Scan for the cell matching the given text and deliver its [X, Y] coordinate at center. 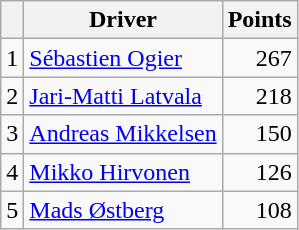
Andreas Mikkelsen [123, 134]
126 [260, 172]
Mikko Hirvonen [123, 172]
150 [260, 134]
Driver [123, 20]
Jari-Matti Latvala [123, 96]
108 [260, 210]
2 [12, 96]
4 [12, 172]
Points [260, 20]
267 [260, 58]
5 [12, 210]
Mads Østberg [123, 210]
218 [260, 96]
3 [12, 134]
1 [12, 58]
Sébastien Ogier [123, 58]
